Locate the cell with the specified text and output its (X, Y) center coordinate. 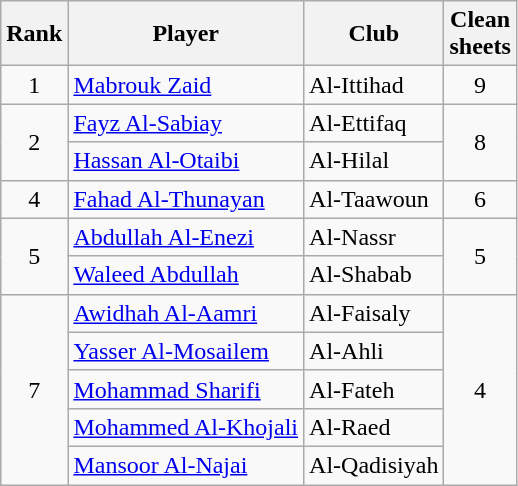
Al-Qadisiyah (374, 465)
Cleansheets (480, 34)
Awidhah Al-Aamri (186, 313)
Al-Shabab (374, 275)
8 (480, 142)
Al-Ahli (374, 351)
Mohammad Sharifi (186, 389)
Club (374, 34)
6 (480, 199)
Al-Taawoun (374, 199)
Player (186, 34)
1 (34, 85)
7 (34, 389)
Al-Nassr (374, 237)
Al-Faisaly (374, 313)
Al-Fateh (374, 389)
Rank (34, 34)
Mohammed Al-Khojali (186, 427)
Mabrouk Zaid (186, 85)
9 (480, 85)
Al-Hilal (374, 161)
Al-Ettifaq (374, 123)
Fayz Al-Sabiay (186, 123)
Al-Ittihad (374, 85)
Abdullah Al-Enezi (186, 237)
2 (34, 142)
Al-Raed (374, 427)
Waleed Abdullah (186, 275)
Mansoor Al-Najai (186, 465)
Fahad Al-Thunayan (186, 199)
Yasser Al-Mosailem (186, 351)
Hassan Al-Otaibi (186, 161)
